Detect which cell encompasses the target text, then output its [X, Y] center coordinate. 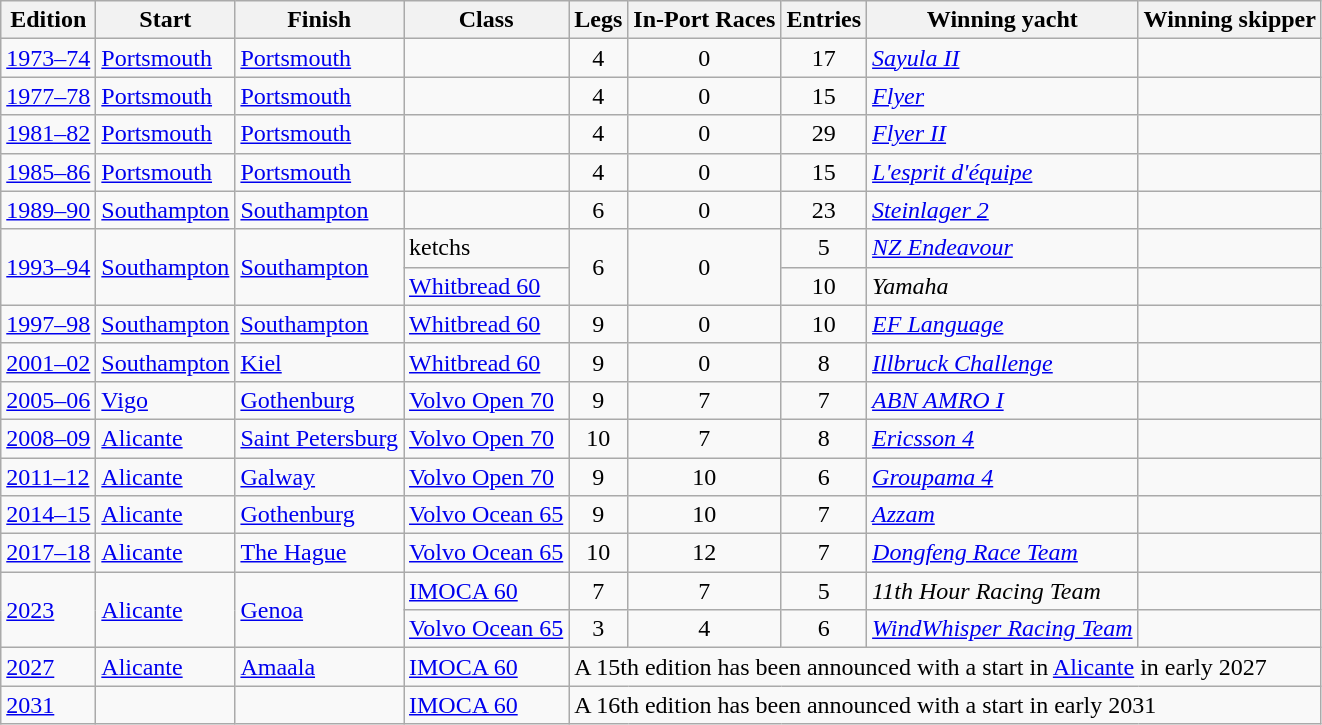
Saint Petersburg [320, 438]
1981–82 [48, 134]
2011–12 [48, 477]
2001–02 [48, 362]
1977–78 [48, 96]
L'esprit d'équipe [1003, 172]
12 [704, 553]
Winning skipper [1230, 20]
1989–90 [48, 210]
NZ Endeavour [1003, 248]
2017–18 [48, 553]
Vigo [166, 400]
Galway [320, 477]
Groupama 4 [1003, 477]
Finish [320, 20]
In-Port Races [704, 20]
The Hague [320, 553]
ketchs [486, 248]
WindWhisper Racing Team [1003, 629]
Legs [598, 20]
2014–15 [48, 515]
2005–06 [48, 400]
17 [824, 58]
Illbruck Challenge [1003, 362]
2031 [48, 705]
29 [824, 134]
Dongfeng Race Team [1003, 553]
11th Hour Racing Team [1003, 591]
Edition [48, 20]
A 16th edition has been announced with a start in early 2031 [946, 705]
Sayula II [1003, 58]
Kiel [320, 362]
23 [824, 210]
EF Language [1003, 324]
Entries [824, 20]
Ericsson 4 [1003, 438]
2008–09 [48, 438]
Genoa [320, 610]
Flyer II [1003, 134]
Winning yacht [1003, 20]
3 [598, 629]
1973–74 [48, 58]
ABN AMRO I [1003, 400]
Start [166, 20]
1993–94 [48, 267]
1985–86 [48, 172]
Azzam [1003, 515]
Flyer [1003, 96]
2027 [48, 667]
Yamaha [1003, 286]
A 15th edition has been announced with a start in Alicante in early 2027 [946, 667]
1997–98 [48, 324]
Class [486, 20]
2023 [48, 610]
Amaala [320, 667]
Steinlager 2 [1003, 210]
